From the cell containing the given text, extract its center point as (x, y) coordinate. 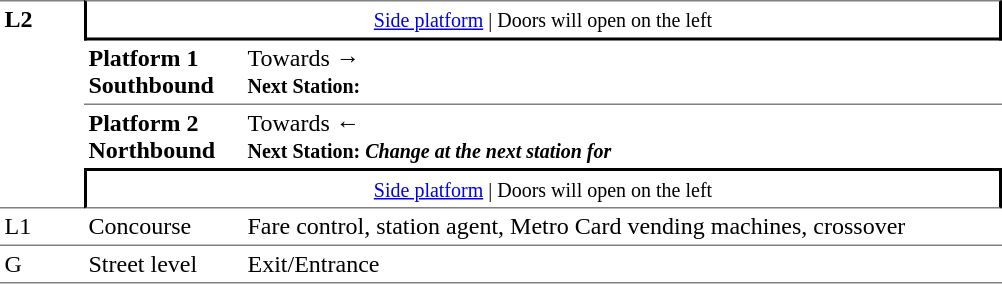
L2 (42, 104)
Street level (164, 264)
Platform 1Southbound (164, 72)
Towards ← Next Station: Change at the next station for (622, 136)
L1 (42, 226)
G (42, 264)
Platform 2Northbound (164, 136)
Towards → Next Station: (622, 72)
Concourse (164, 226)
Fare control, station agent, Metro Card vending machines, crossover (622, 226)
Exit/Entrance (622, 264)
